For the text-containing cell, return its midpoint in (x, y) coordinate format. 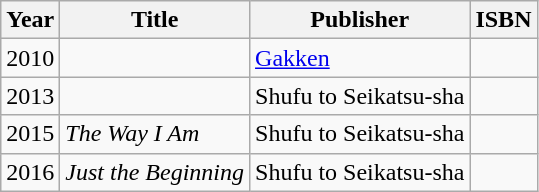
Gakken (360, 58)
Title (155, 20)
ISBN (504, 20)
2013 (30, 96)
Publisher (360, 20)
Just the Beginning (155, 172)
2015 (30, 134)
2010 (30, 58)
Year (30, 20)
The Way I Am (155, 134)
2016 (30, 172)
